Return the [x, y] coordinate for the center point of the cell that contains the specified text.  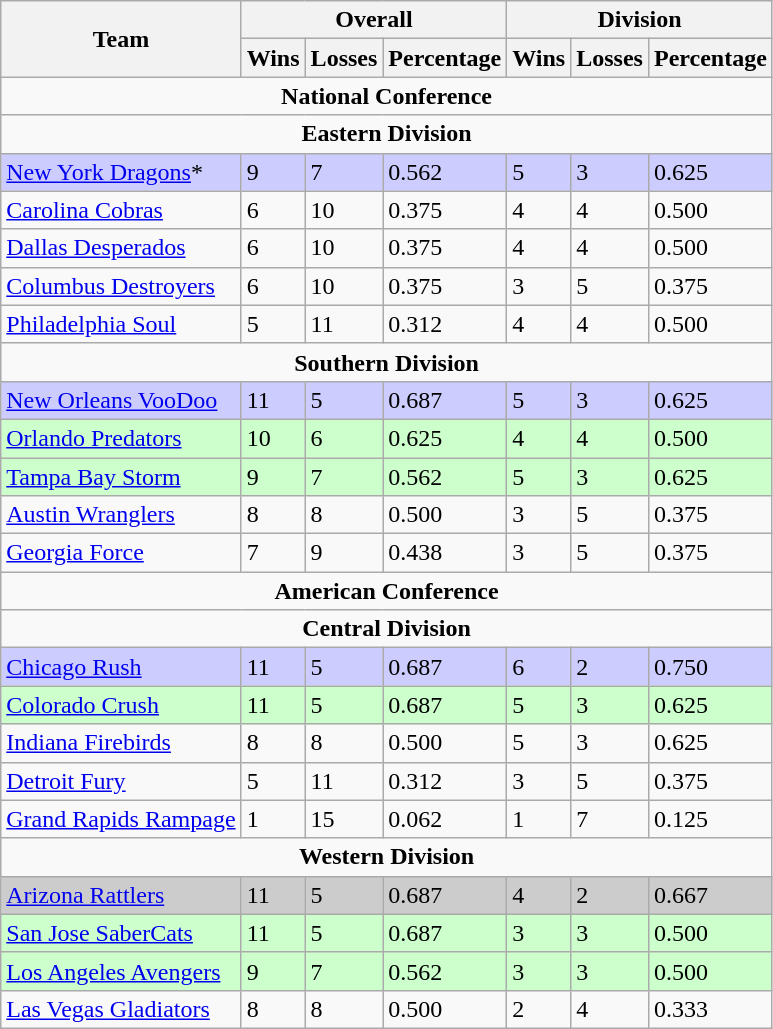
Overall [374, 20]
Western Division [387, 857]
Division [640, 20]
15 [344, 819]
Philadelphia Soul [121, 324]
Chicago Rush [121, 667]
New York Dragons* [121, 172]
Central Division [387, 629]
Las Vegas Gladiators [121, 1009]
Detroit Fury [121, 781]
Eastern Division [387, 134]
0.333 [710, 1009]
Tampa Bay Storm [121, 477]
Colorado Crush [121, 705]
Orlando Predators [121, 438]
Team [121, 39]
New Orleans VooDoo [121, 400]
American Conference [387, 591]
Arizona Rattlers [121, 895]
Columbus Destroyers [121, 286]
0.667 [710, 895]
San Jose SaberCats [121, 933]
Southern Division [387, 362]
Georgia Force [121, 553]
0.438 [445, 553]
Carolina Cobras [121, 210]
National Conference [387, 96]
Grand Rapids Rampage [121, 819]
Los Angeles Avengers [121, 971]
Indiana Firebirds [121, 743]
0.750 [710, 667]
0.062 [445, 819]
Austin Wranglers [121, 515]
0.125 [710, 819]
Dallas Desperados [121, 248]
